Provide the [x, y] coordinate of the cell's center where the given text is located.  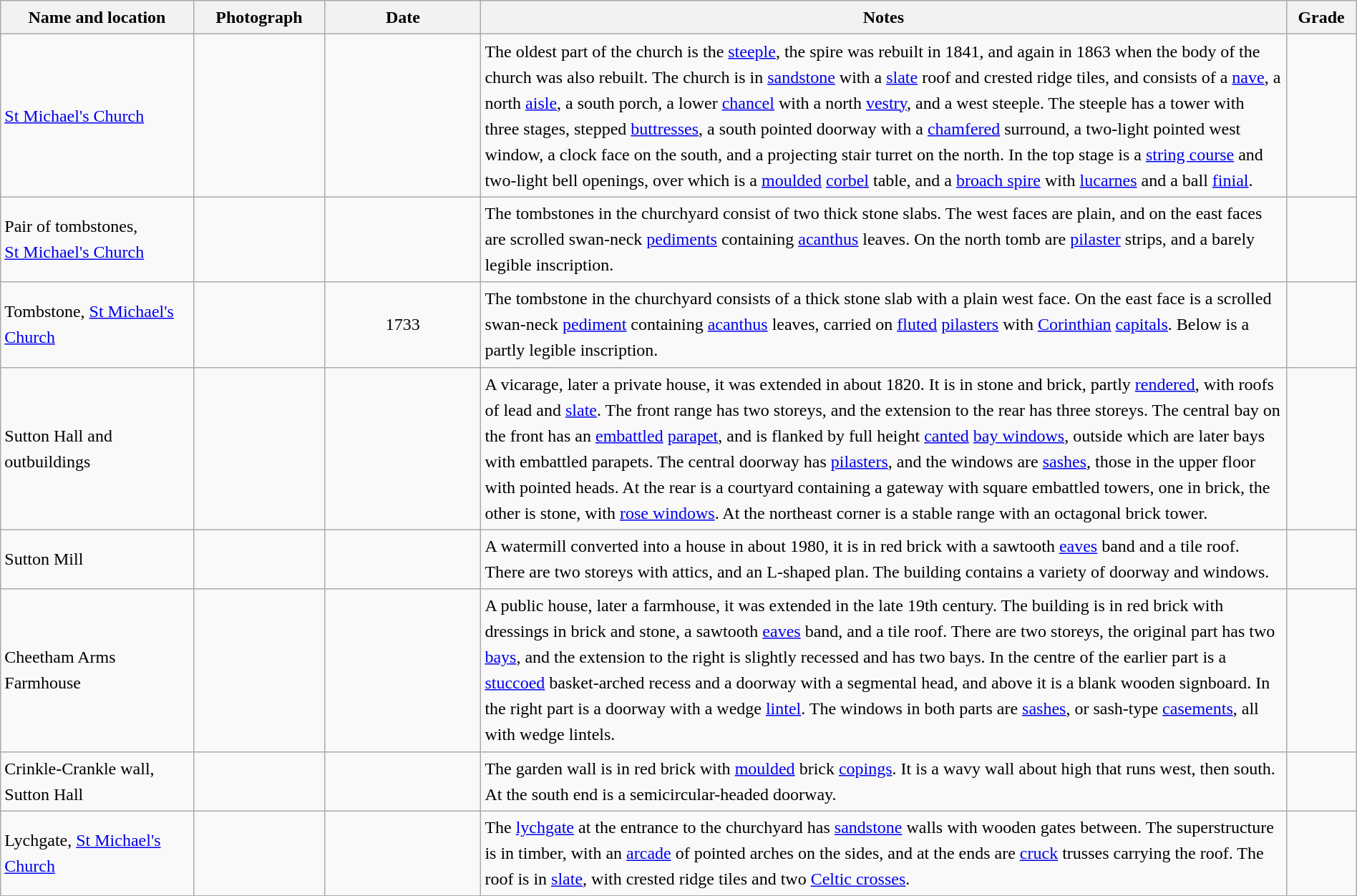
Crinkle-Crankle wall, Sutton Hall [97, 781]
Name and location [97, 17]
Sutton Mill [97, 560]
St Michael's Church [97, 116]
Lychgate, St Michael's Church [97, 853]
Notes [883, 17]
1733 [403, 325]
Pair of tombstones,St Michael's Church [97, 239]
Tombstone, St Michael's Church [97, 325]
Date [403, 17]
Cheetham Arms Farmhouse [97, 670]
Photograph [259, 17]
Sutton Hall and outbuildings [97, 448]
Grade [1321, 17]
